Capture the cell that displays the provided text and extract its (X, Y) central coordinate. 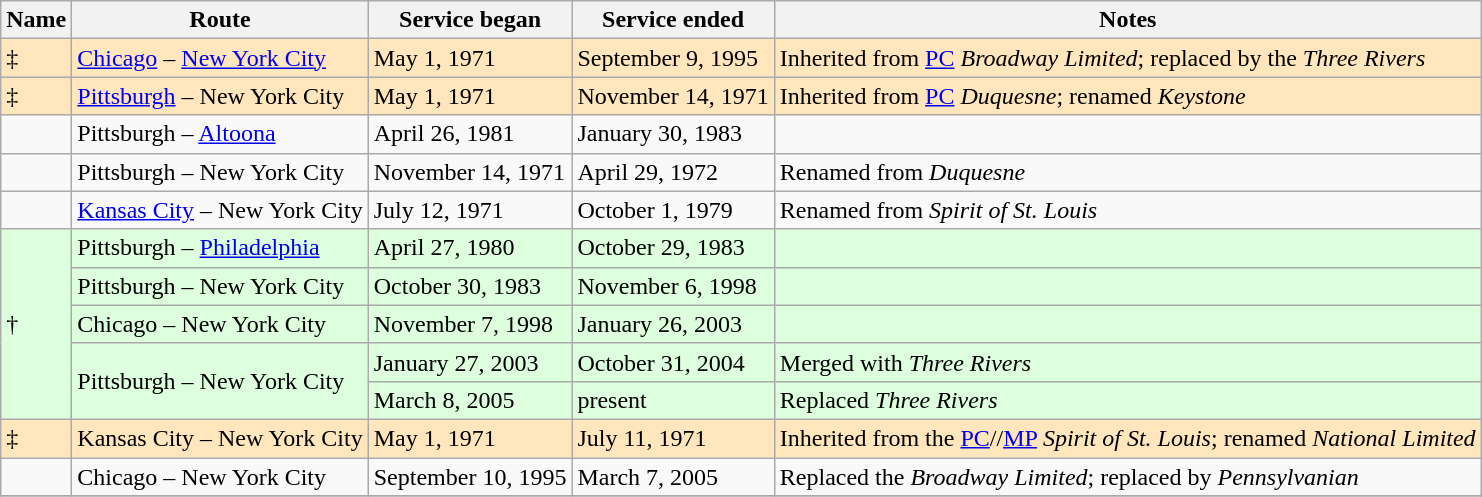
January 26, 2003 (673, 324)
April 26, 1981 (470, 134)
† (36, 324)
Route (220, 20)
Renamed from Spirit of St. Louis (1128, 210)
March 7, 2005 (673, 477)
present (673, 400)
January 27, 2003 (470, 362)
Pittsburgh – Philadelphia (220, 248)
Merged with Three Rivers (1128, 362)
September 9, 1995 (673, 58)
Name (36, 20)
Service ended (673, 20)
April 27, 1980 (470, 248)
October 29, 1983 (673, 248)
Replaced Three Rivers (1128, 400)
September 10, 1995 (470, 477)
July 12, 1971 (470, 210)
April 29, 1972 (673, 172)
Renamed from Duquesne (1128, 172)
October 1, 1979 (673, 210)
Inherited from PC Duquesne; renamed Keystone (1128, 96)
Notes (1128, 20)
Inherited from the PC//MP Spirit of St. Louis; renamed National Limited (1128, 438)
November 6, 1998 (673, 286)
July 11, 1971 (673, 438)
October 30, 1983 (470, 286)
October 31, 2004 (673, 362)
March 8, 2005 (470, 400)
November 7, 1998 (470, 324)
Service began (470, 20)
January 30, 1983 (673, 134)
Replaced the Broadway Limited; replaced by Pennsylvanian (1128, 477)
Inherited from PC Broadway Limited; replaced by the Three Rivers (1128, 58)
Pittsburgh – Altoona (220, 134)
